Return (x, y) of the center of cell containing provided text 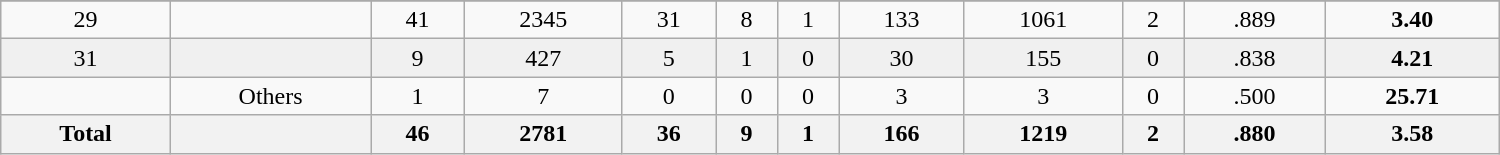
1061 (1043, 20)
427 (543, 58)
4.21 (1412, 58)
.838 (1255, 58)
.500 (1255, 96)
133 (902, 20)
5 (669, 58)
166 (902, 134)
2345 (543, 20)
46 (418, 134)
36 (669, 134)
29 (86, 20)
155 (1043, 58)
41 (418, 20)
Others (270, 96)
30 (902, 58)
25.71 (1412, 96)
.889 (1255, 20)
7 (543, 96)
2781 (543, 134)
1219 (1043, 134)
3.58 (1412, 134)
3.40 (1412, 20)
8 (747, 20)
.880 (1255, 134)
Total (86, 134)
